Output the (X, Y) coordinate of the center of the cell containing the given text.  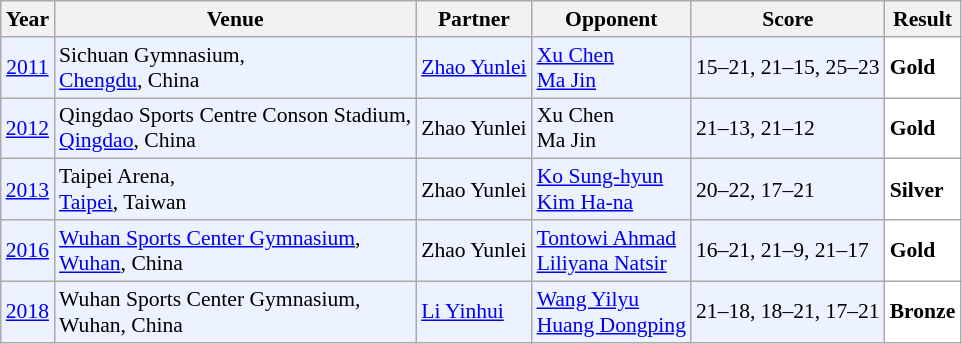
Taipei Arena,Taipei, Taiwan (235, 190)
Wang Yilyu Huang Dongping (612, 312)
Sichuan Gymnasium,Chengdu, China (235, 68)
2018 (28, 312)
21–18, 18–21, 17–21 (788, 312)
Score (788, 19)
16–21, 21–9, 21–17 (788, 250)
Silver (923, 190)
Qingdao Sports Centre Conson Stadium,Qingdao, China (235, 128)
2013 (28, 190)
15–21, 21–15, 25–23 (788, 68)
Tontowi Ahmad Liliyana Natsir (612, 250)
20–22, 17–21 (788, 190)
Opponent (612, 19)
Result (923, 19)
Year (28, 19)
Bronze (923, 312)
Partner (474, 19)
21–13, 21–12 (788, 128)
2016 (28, 250)
2012 (28, 128)
Venue (235, 19)
Li Yinhui (474, 312)
Ko Sung-hyun Kim Ha-na (612, 190)
2011 (28, 68)
